Locate the cell with the specified text and output its [x, y] center coordinate. 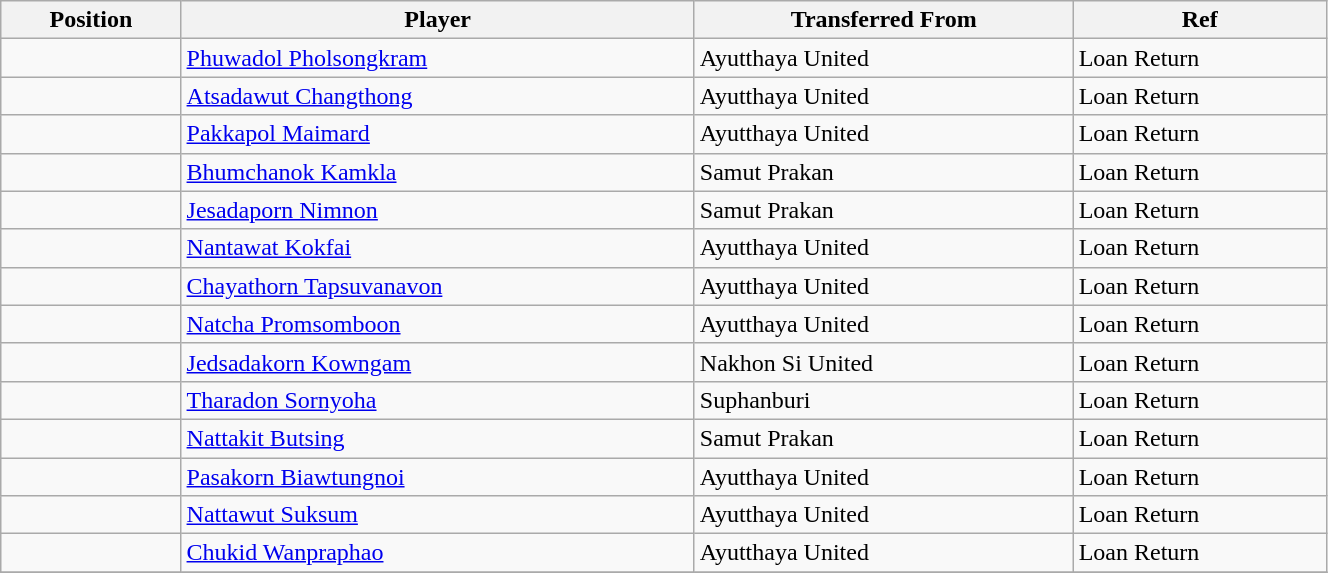
Suphanburi [884, 400]
Chukid Wanpraphao [438, 553]
Jesadaporn Nimnon [438, 210]
Position [91, 20]
Pasakorn Biawtungnoi [438, 477]
Nattakit Butsing [438, 438]
Nattawut Suksum [438, 515]
Bhumchanok Kamkla [438, 172]
Jedsadakorn Kowngam [438, 362]
Nantawat Kokfai [438, 248]
Nakhon Si United [884, 362]
Transferred From [884, 20]
Chayathorn Tapsuvanavon [438, 286]
Player [438, 20]
Ref [1200, 20]
Tharadon Sornyoha [438, 400]
Pakkapol Maimard [438, 134]
Natcha Promsomboon [438, 324]
Phuwadol Pholsongkram [438, 58]
Atsadawut Changthong [438, 96]
